Locate the cell with the specified text and output its [x, y] center coordinate. 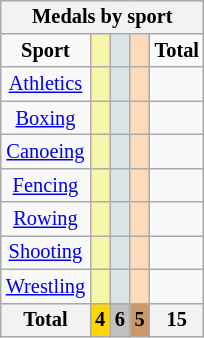
4 [100, 320]
Canoeing [46, 152]
Athletics [46, 84]
5 [140, 320]
Boxing [46, 118]
Medals by sport [102, 17]
Shooting [46, 253]
15 [177, 320]
Wrestling [46, 286]
6 [120, 320]
Fencing [46, 185]
Rowing [46, 219]
Sport [46, 51]
